Pinpoint the cell where the given text exists, returning its [x, y] midpoint coordinate. 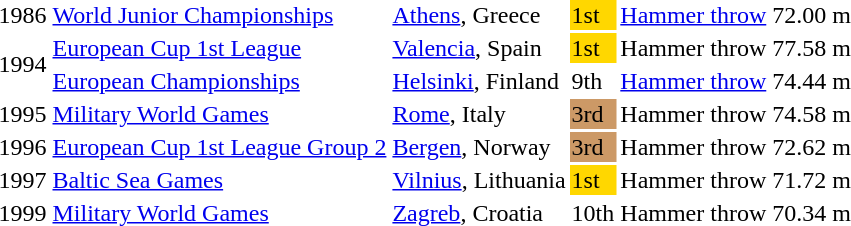
Vilnius, Lithuania [479, 180]
European Cup 1st League [220, 48]
World Junior Championships [220, 15]
Rome, Italy [479, 114]
Valencia, Spain [479, 48]
European Cup 1st League Group 2 [220, 147]
Helsinki, Finland [479, 81]
Military World Games [220, 114]
European Championships [220, 81]
Athens, Greece [479, 15]
Baltic Sea Games [220, 180]
9th [593, 81]
Bergen, Norway [479, 147]
